Pinpoint the cell where the given text exists, returning its (x, y) midpoint coordinate. 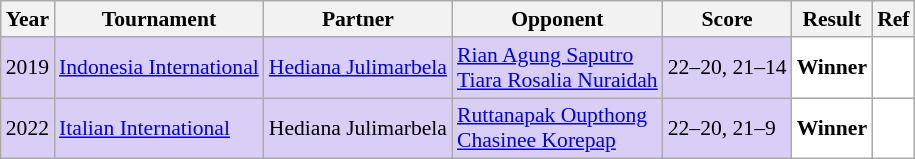
Result (832, 19)
22–20, 21–14 (728, 68)
22–20, 21–9 (728, 128)
2022 (28, 128)
Indonesia International (159, 68)
Score (728, 19)
Ref (893, 19)
Italian International (159, 128)
Year (28, 19)
Partner (358, 19)
Tournament (159, 19)
2019 (28, 68)
Ruttanapak Oupthong Chasinee Korepap (558, 128)
Rian Agung Saputro Tiara Rosalia Nuraidah (558, 68)
Opponent (558, 19)
